Identify which cell holds the provided text, then report its (X, Y) central coordinate. 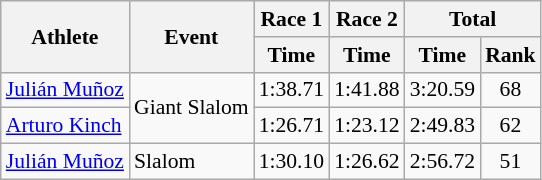
1:26.71 (292, 126)
Rank (510, 55)
Total (473, 19)
2:49.83 (442, 126)
1:23.12 (366, 126)
1:30.10 (292, 162)
Slalom (192, 162)
Race 2 (366, 19)
1:26.62 (366, 162)
51 (510, 162)
Arturo Kinch (65, 126)
Race 1 (292, 19)
1:38.71 (292, 90)
2:56.72 (442, 162)
Event (192, 36)
3:20.59 (442, 90)
68 (510, 90)
Athlete (65, 36)
1:41.88 (366, 90)
Giant Slalom (192, 108)
62 (510, 126)
